Locate the cell with the specified text and output its (x, y) center coordinate. 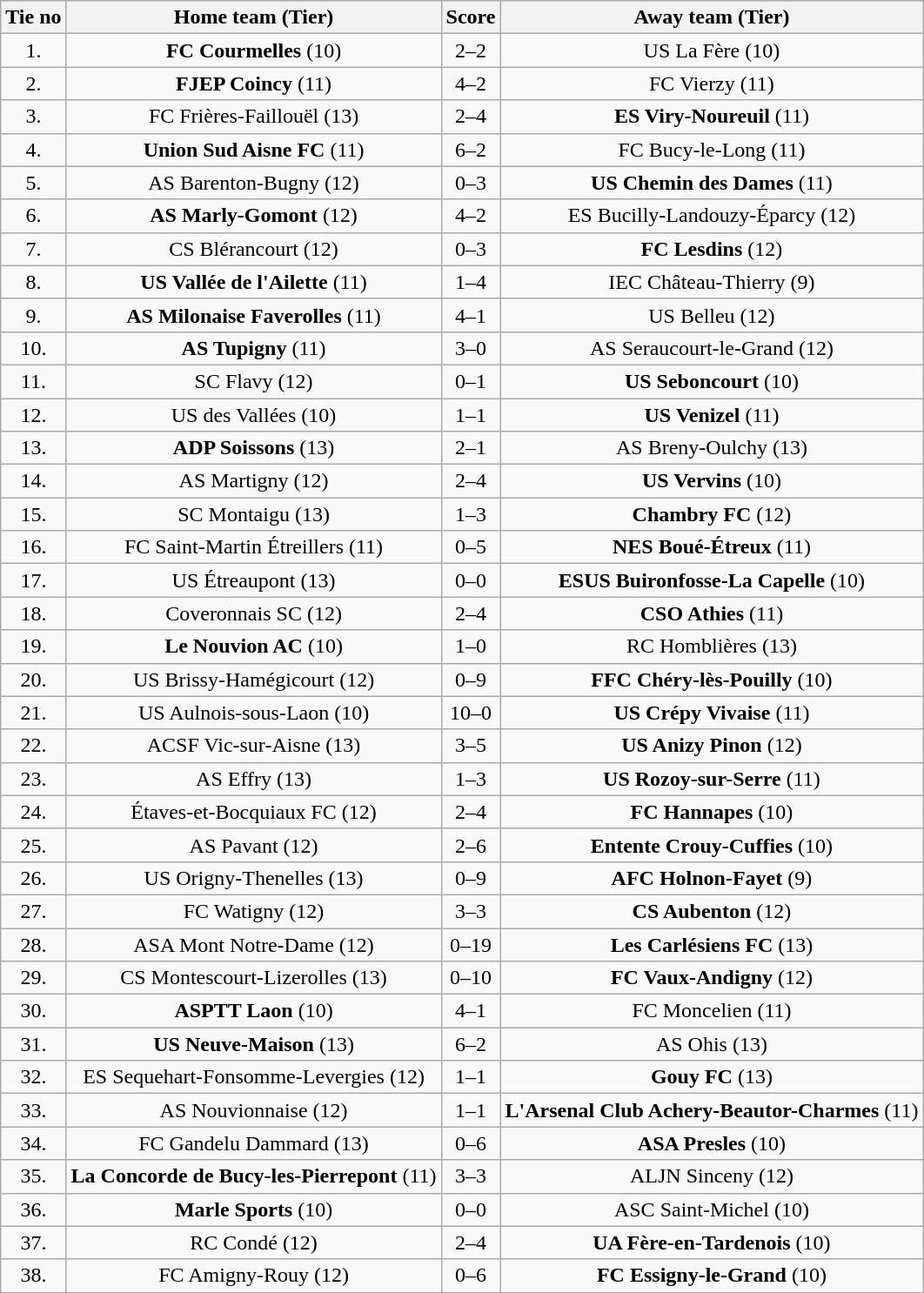
AS Milonaise Faverolles (11) (254, 315)
28. (33, 944)
ES Sequehart-Fonsomme-Levergies (12) (254, 1077)
ASA Presles (10) (712, 1143)
21. (33, 713)
19. (33, 646)
38. (33, 1276)
8. (33, 282)
9. (33, 315)
5. (33, 183)
ESUS Buironfosse-La Capelle (10) (712, 580)
AS Pavant (12) (254, 845)
7. (33, 249)
FC Moncelien (11) (712, 1011)
FC Lesdins (12) (712, 249)
US Crépy Vivaise (11) (712, 713)
Les Carlésiens FC (13) (712, 944)
CS Montescourt-Lizerolles (13) (254, 978)
31. (33, 1044)
16. (33, 547)
Coveronnais SC (12) (254, 613)
IEC Château-Thierry (9) (712, 282)
US Belleu (12) (712, 315)
FC Saint-Martin Étreillers (11) (254, 547)
22. (33, 746)
AS Nouvionnaise (12) (254, 1110)
6. (33, 216)
29. (33, 978)
36. (33, 1209)
US La Fère (10) (712, 50)
34. (33, 1143)
SC Flavy (12) (254, 381)
US Origny-Thenelles (13) (254, 878)
ES Bucilly-Landouzy-Éparcy (12) (712, 216)
FC Frières-Faillouël (13) (254, 117)
UA Fère-en-Tardenois (10) (712, 1243)
Étaves-et-Bocquiaux FC (12) (254, 812)
24. (33, 812)
US des Vallées (10) (254, 415)
26. (33, 878)
0–10 (471, 978)
NES Boué-Étreux (11) (712, 547)
3–0 (471, 348)
L'Arsenal Club Achery-Beautor-Charmes (11) (712, 1110)
RC Homblières (13) (712, 646)
AS Effry (13) (254, 779)
2–2 (471, 50)
ACSF Vic-sur-Aisne (13) (254, 746)
FC Gandelu Dammard (13) (254, 1143)
3–5 (471, 746)
US Rozoy-sur-Serre (11) (712, 779)
Score (471, 17)
23. (33, 779)
US Venizel (11) (712, 415)
10–0 (471, 713)
1. (33, 50)
0–19 (471, 944)
4. (33, 150)
US Neuve-Maison (13) (254, 1044)
32. (33, 1077)
US Anizy Pinon (12) (712, 746)
FC Hannapes (10) (712, 812)
ASC Saint-Michel (10) (712, 1209)
1–4 (471, 282)
17. (33, 580)
AS Ohis (13) (712, 1044)
Home team (Tier) (254, 17)
FC Vierzy (11) (712, 84)
CS Aubenton (12) (712, 911)
Le Nouvion AC (10) (254, 646)
RC Condé (12) (254, 1243)
FC Essigny-le-Grand (10) (712, 1276)
12. (33, 415)
SC Montaigu (13) (254, 514)
ES Viry-Noureuil (11) (712, 117)
AS Tupigny (11) (254, 348)
33. (33, 1110)
2–6 (471, 845)
AS Martigny (12) (254, 481)
30. (33, 1011)
ALJN Sinceny (12) (712, 1176)
US Vallée de l'Ailette (11) (254, 282)
27. (33, 911)
AS Marly-Gomont (12) (254, 216)
20. (33, 680)
CS Blérancourt (12) (254, 249)
18. (33, 613)
AS Seraucourt-le-Grand (12) (712, 348)
FFC Chéry-lès-Pouilly (10) (712, 680)
2–1 (471, 448)
US Seboncourt (10) (712, 381)
ASPTT Laon (10) (254, 1011)
FC Watigny (12) (254, 911)
15. (33, 514)
Marle Sports (10) (254, 1209)
0–5 (471, 547)
14. (33, 481)
US Aulnois-sous-Laon (10) (254, 713)
13. (33, 448)
1–0 (471, 646)
Tie no (33, 17)
AS Breny-Oulchy (13) (712, 448)
FC Amigny-Rouy (12) (254, 1276)
La Concorde de Bucy-les-Pierrepont (11) (254, 1176)
11. (33, 381)
ADP Soissons (13) (254, 448)
CSO Athies (11) (712, 613)
Gouy FC (13) (712, 1077)
AS Barenton-Bugny (12) (254, 183)
Away team (Tier) (712, 17)
2. (33, 84)
US Brissy-Hamégicourt (12) (254, 680)
FC Bucy-le-Long (11) (712, 150)
37. (33, 1243)
US Chemin des Dames (11) (712, 183)
Chambry FC (12) (712, 514)
Entente Crouy-Cuffies (10) (712, 845)
ASA Mont Notre-Dame (12) (254, 944)
FJEP Coincy (11) (254, 84)
FC Courmelles (10) (254, 50)
US Vervins (10) (712, 481)
AFC Holnon-Fayet (9) (712, 878)
3. (33, 117)
Union Sud Aisne FC (11) (254, 150)
US Étreaupont (13) (254, 580)
25. (33, 845)
35. (33, 1176)
FC Vaux-Andigny (12) (712, 978)
0–1 (471, 381)
10. (33, 348)
